Provide the [x, y] coordinate of the cell's center where the given text is located.  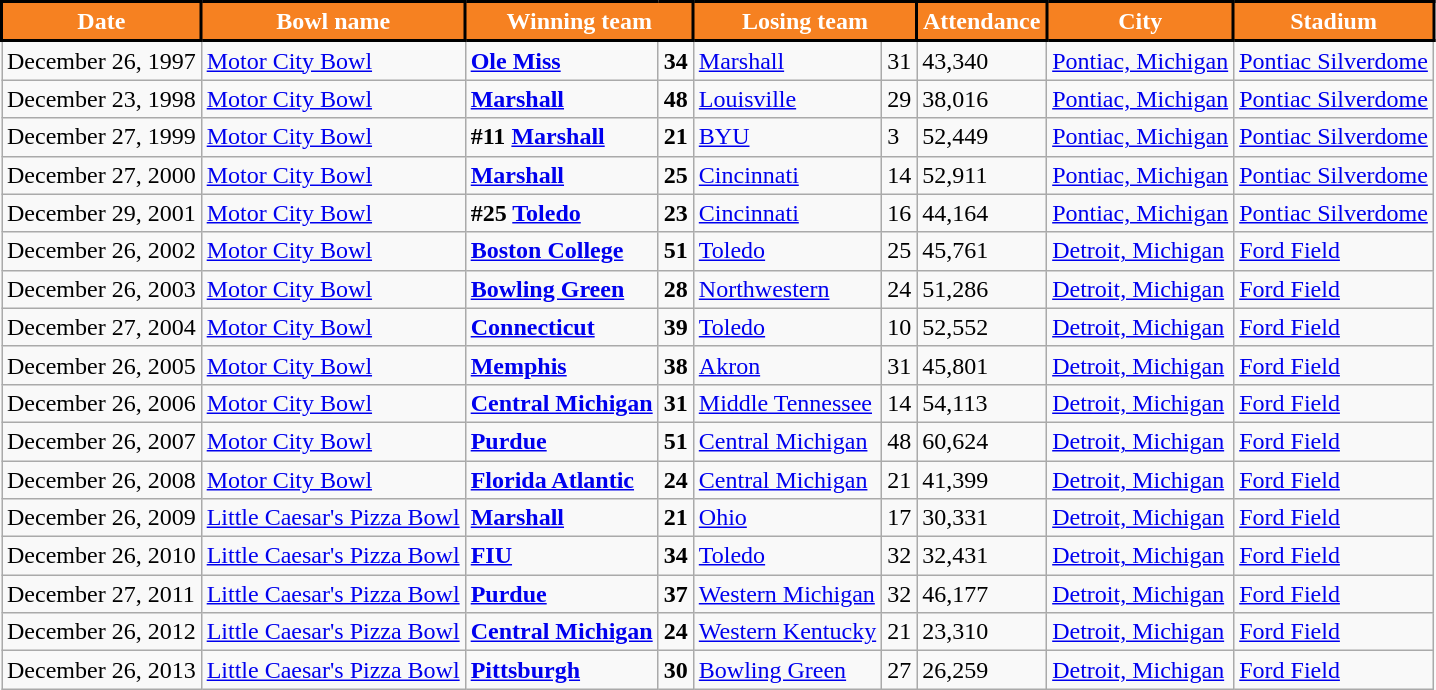
Stadium [1334, 22]
Middle Tennessee [787, 403]
52,911 [982, 175]
3 [900, 137]
December 26, 2002 [102, 251]
30 [676, 670]
60,624 [982, 441]
46,177 [982, 594]
17 [900, 518]
Attendance [982, 22]
30,331 [982, 518]
Northwestern [787, 289]
10 [900, 327]
Winning team [579, 22]
Date [102, 22]
38 [676, 365]
23,310 [982, 632]
December 26, 2006 [102, 403]
Ohio [787, 518]
45,761 [982, 251]
December 27, 2011 [102, 594]
37 [676, 594]
FIU [562, 556]
December 27, 2000 [102, 175]
December 26, 2003 [102, 289]
December 27, 2004 [102, 327]
16 [900, 213]
51,286 [982, 289]
Boston College [562, 251]
Pittsburgh [562, 670]
23 [676, 213]
Losing team [804, 22]
43,340 [982, 60]
52,449 [982, 137]
December 29, 2001 [102, 213]
#11 Marshall [562, 137]
December 26, 2013 [102, 670]
Connecticut [562, 327]
52,552 [982, 327]
December 26, 2005 [102, 365]
54,113 [982, 403]
December 26, 2010 [102, 556]
#25 Toledo [562, 213]
28 [676, 289]
December 26, 2009 [102, 518]
December 26, 1997 [102, 60]
38,016 [982, 99]
BYU [787, 137]
December 26, 2012 [102, 632]
City [1140, 22]
39 [676, 327]
December 23, 1998 [102, 99]
26,259 [982, 670]
Akron [787, 365]
29 [900, 99]
Memphis [562, 365]
December 26, 2008 [102, 479]
45,801 [982, 365]
32,431 [982, 556]
Bowl name [333, 22]
December 27, 1999 [102, 137]
44,164 [982, 213]
Ole Miss [562, 60]
41,399 [982, 479]
Western Kentucky [787, 632]
27 [900, 670]
Florida Atlantic [562, 479]
Western Michigan [787, 594]
December 26, 2007 [102, 441]
Louisville [787, 99]
